Scan for the cell matching the given text and deliver its [X, Y] coordinate at center. 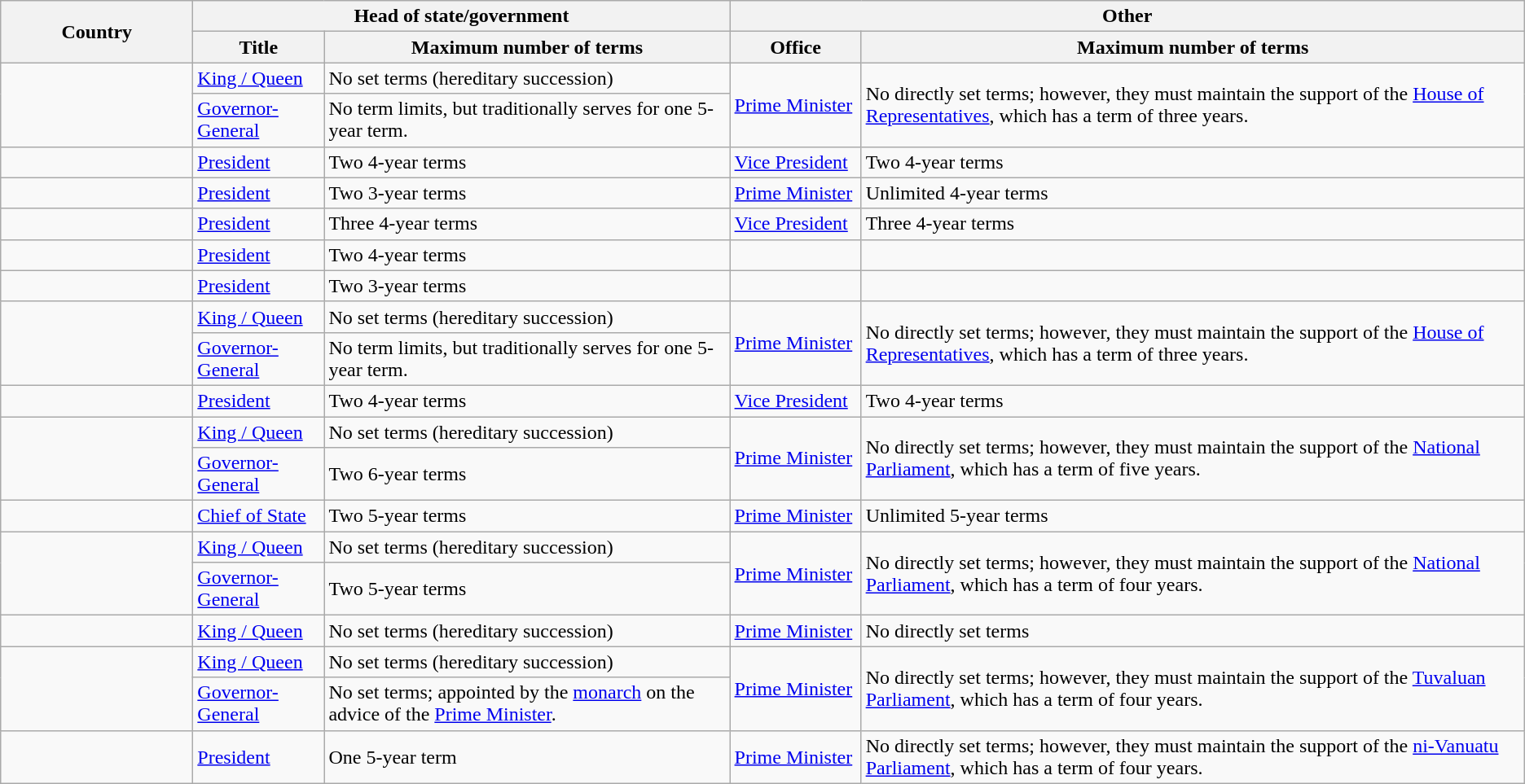
No directly set terms; however, they must maintain the support of the National Parliament, which has a term of four years. [1193, 573]
No directly set terms; however, they must maintain the support of the Tuvaluan Parliament, which has a term of four years. [1193, 689]
One 5-year term [527, 757]
No set terms; appointed by the monarch on the advice of the Prime Minister. [527, 703]
Chief of State [259, 516]
No directly set terms; however, they must maintain the support of the ni-Vanuatu Parliament, which has a term of four years. [1193, 757]
Unlimited 5-year terms [1193, 516]
Two 6-year terms [527, 474]
Country [97, 32]
No directly set terms [1193, 631]
Title [259, 47]
Head of state/government [461, 16]
Other [1127, 16]
Unlimited 4-year terms [1193, 193]
No directly set terms; however, they must maintain the support of the National Parliament, which has a term of five years. [1193, 459]
Office [795, 47]
